Extract the [x, y] coordinate from the center of the cell holding the provided text.  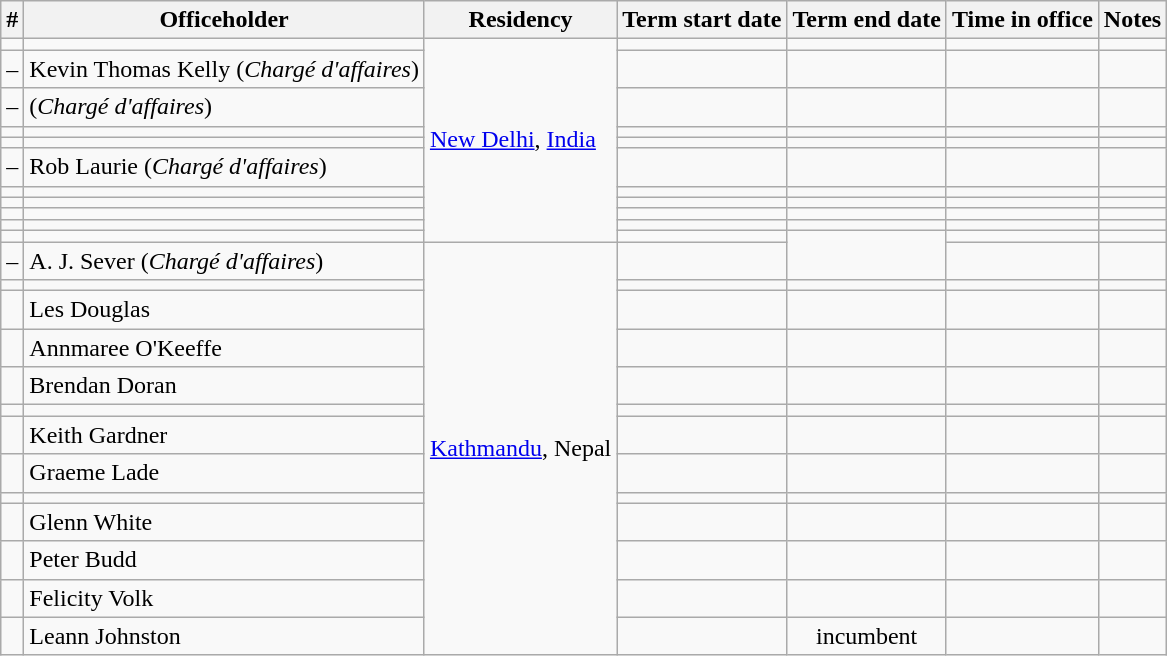
Term end date [867, 20]
(Chargé d'affaires) [224, 107]
incumbent [867, 636]
Leann Johnston [224, 636]
Rob Laurie (Chargé d'affaires) [224, 167]
Felicity Volk [224, 598]
Keith Gardner [224, 435]
Residency [520, 20]
Kevin Thomas Kelly (Chargé d'affaires) [224, 69]
Officeholder [224, 20]
Les Douglas [224, 310]
Annmaree O'Keeffe [224, 348]
New Delhi, India [520, 140]
A. J. Sever (Chargé d'affaires) [224, 261]
Brendan Doran [224, 386]
Peter Budd [224, 560]
Notes [1132, 20]
Glenn White [224, 522]
Time in office [1022, 20]
Graeme Lade [224, 473]
Kathmandu, Nepal [520, 449]
# [12, 20]
Term start date [702, 20]
